From the cell containing the given text, extract its center point as [X, Y] coordinate. 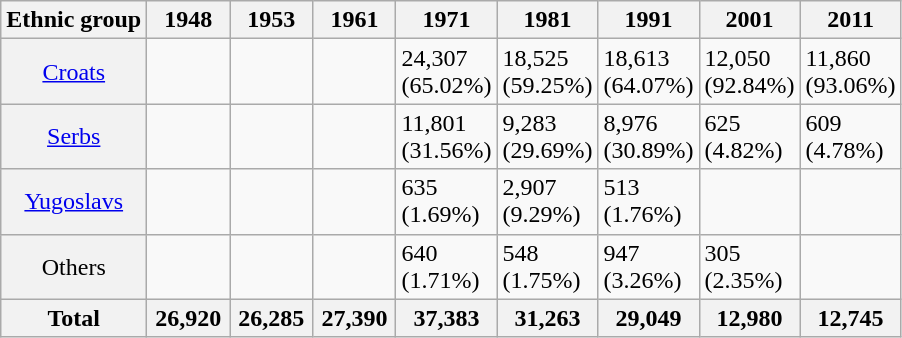
947 (3.26%) [648, 266]
635 (1.69%) [446, 202]
26,285 [272, 318]
1991 [648, 20]
29,049 [648, 318]
18,613 (64.07%) [648, 72]
11,860 (93.06%) [850, 72]
625 (4.82%) [750, 136]
12,050 (92.84%) [750, 72]
1961 [354, 20]
1981 [548, 20]
2,907 (9.29%) [548, 202]
548 (1.75%) [548, 266]
12,980 [750, 318]
1953 [272, 20]
Ethnic group [74, 20]
26,920 [188, 318]
8,976 (30.89%) [648, 136]
24,307 (65.02%) [446, 72]
9,283 (29.69%) [548, 136]
609 (4.78%) [850, 136]
Others [74, 266]
18,525 (59.25%) [548, 72]
12,745 [850, 318]
1971 [446, 20]
513 (1.76%) [648, 202]
640 (1.71%) [446, 266]
305 (2.35%) [750, 266]
Yugoslavs [74, 202]
11,801 (31.56%) [446, 136]
2001 [750, 20]
2011 [850, 20]
Total [74, 318]
1948 [188, 20]
Serbs [74, 136]
37,383 [446, 318]
27,390 [354, 318]
Croats [74, 72]
31,263 [548, 318]
